Return the (x, y) coordinate for the center point of the cell that contains the specified text.  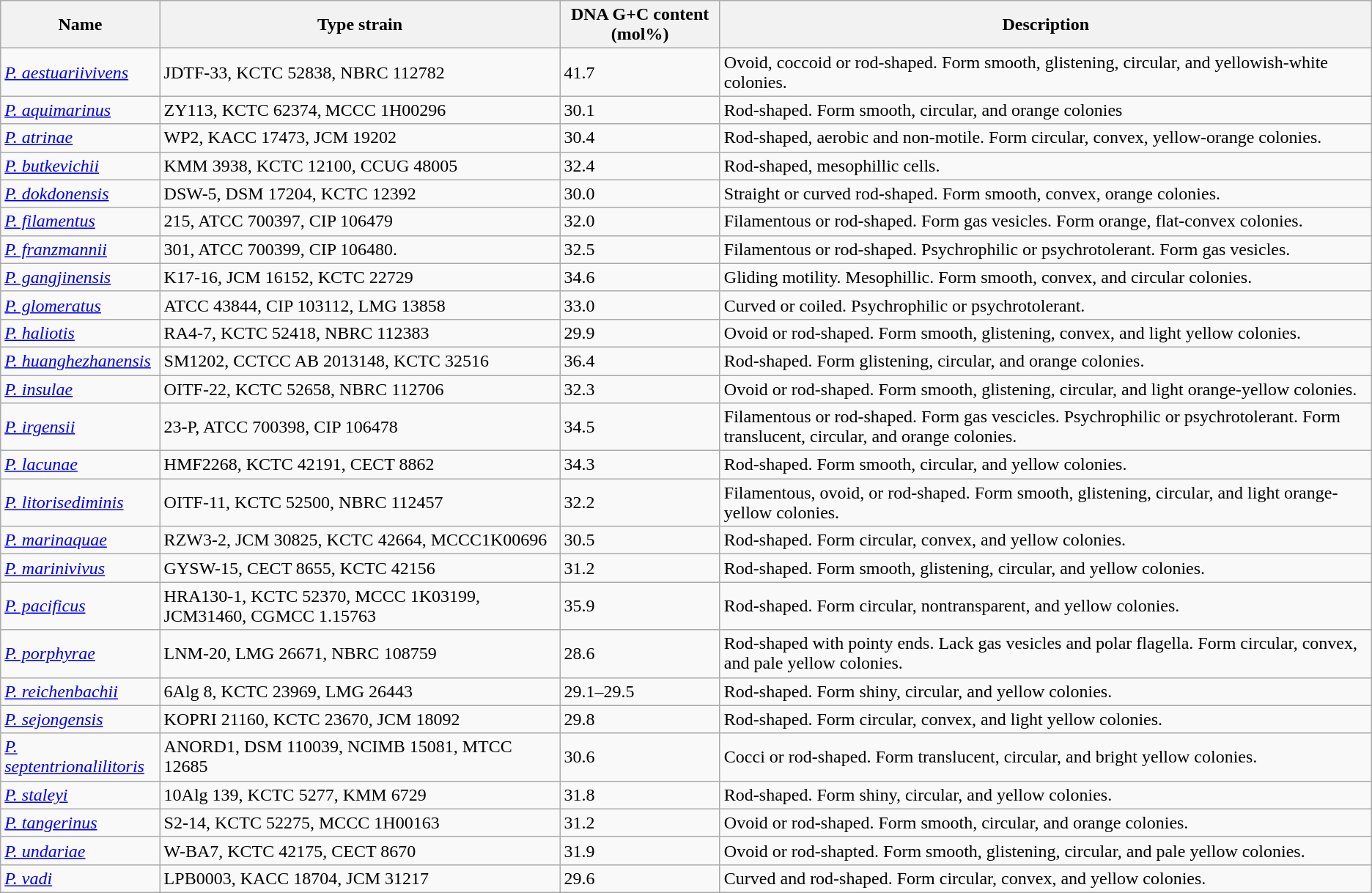
P. atrinae (81, 138)
301, ATCC 700399, CIP 106480. (360, 249)
DNA G+C content (mol%) (640, 25)
S2-14, KCTC 52275, MCCC 1H00163 (360, 823)
32.0 (640, 221)
P. butkevichii (81, 166)
Curved and rod-shaped. Form circular, convex, and yellow colonies. (1045, 878)
Ovoid, coccoid or rod-shaped. Form smooth, glistening, circular, and yellowish-white colonies. (1045, 72)
GYSW-15, CECT 8655, KCTC 42156 (360, 568)
OITF-11, KCTC 52500, NBRC 112457 (360, 503)
WP2, KACC 17473, JCM 19202 (360, 138)
DSW-5, DSM 17204, KCTC 12392 (360, 194)
Rod-shaped with pointy ends. Lack gas vesicles and polar flagella. Form circular, convex, and pale yellow colonies. (1045, 654)
Gliding motility. Mesophillic. Form smooth, convex, and circular colonies. (1045, 277)
6Alg 8, KCTC 23969, LMG 26443 (360, 691)
P. gangjinensis (81, 277)
HRA130-1, KCTC 52370, MCCC 1K03199, JCM31460, CGMCC 1.15763 (360, 606)
RZW3-2, JCM 30825, KCTC 42664, MCCC1K00696 (360, 540)
P. septentrionalilitoris (81, 757)
Curved or coiled. Psychrophilic or psychrotolerant. (1045, 305)
RA4-7, KCTC 52418, NBRC 112383 (360, 333)
Rod-shaped. Form glistening, circular, and orange colonies. (1045, 361)
30.0 (640, 194)
HMF2268, KCTC 42191, CECT 8862 (360, 465)
P. tangerinus (81, 823)
Filamentous or rod-shaped. Psychrophilic or psychrotolerant. Form gas vesicles. (1045, 249)
SM1202, CCTCC AB 2013148, KCTC 32516 (360, 361)
23-P, ATCC 700398, CIP 106478 (360, 427)
32.5 (640, 249)
P. staleyi (81, 795)
P. porphyrae (81, 654)
36.4 (640, 361)
Straight or curved rod-shaped. Form smooth, convex, orange colonies. (1045, 194)
30.5 (640, 540)
P. franzmannii (81, 249)
31.9 (640, 850)
32.2 (640, 503)
34.6 (640, 277)
Rod-shaped, aerobic and non-motile. Form circular, convex, yellow-orange colonies. (1045, 138)
Rod-shaped. Form smooth, glistening, circular, and yellow colonies. (1045, 568)
Filamentous, ovoid, or rod-shaped. Form smooth, glistening, circular, and light orange-yellow colonies. (1045, 503)
30.4 (640, 138)
32.3 (640, 389)
Rod-shaped. Form circular, nontransparent, and yellow colonies. (1045, 606)
29.8 (640, 719)
KMM 3938, KCTC 12100, CCUG 48005 (360, 166)
P. huanghezhanensis (81, 361)
P. marinivivus (81, 568)
P. aestuariivivens (81, 72)
W-BA7, KCTC 42175, CECT 8670 (360, 850)
P. dokdonensis (81, 194)
Rod-shaped. Form smooth, circular, and yellow colonies. (1045, 465)
33.0 (640, 305)
30.6 (640, 757)
Type strain (360, 25)
ZY113, KCTC 62374, MCCC 1H00296 (360, 110)
28.6 (640, 654)
P. marinaquae (81, 540)
29.1–29.5 (640, 691)
P. haliotis (81, 333)
P. pacificus (81, 606)
P. aquimarinus (81, 110)
ANORD1, DSM 110039, NCIMB 15081, MTCC 12685 (360, 757)
P. sejongensis (81, 719)
29.9 (640, 333)
Ovoid or rod-shaped. Form smooth, circular, and orange colonies. (1045, 823)
Ovoid or rod-shaped. Form smooth, glistening, convex, and light yellow colonies. (1045, 333)
Description (1045, 25)
P. lacunae (81, 465)
29.6 (640, 878)
OITF-22, KCTC 52658, NBRC 112706 (360, 389)
Ovoid or rod-shaped. Form smooth, glistening, circular, and light orange-yellow colonies. (1045, 389)
Filamentous or rod-shaped. Form gas vescicles. Psychrophilic or psychrotolerant. Form translucent, circular, and orange colonies. (1045, 427)
Ovoid or rod-shapted. Form smooth, glistening, circular, and pale yellow colonies. (1045, 850)
41.7 (640, 72)
P. glomeratus (81, 305)
Name (81, 25)
ATCC 43844, CIP 103112, LMG 13858 (360, 305)
Filamentous or rod-shaped. Form gas vesicles. Form orange, flat-convex colonies. (1045, 221)
Rod-shaped. Form circular, convex, and yellow colonies. (1045, 540)
P. reichenbachii (81, 691)
31.8 (640, 795)
215, ATCC 700397, CIP 106479 (360, 221)
34.3 (640, 465)
P. filamentus (81, 221)
P. litorisediminis (81, 503)
10Alg 139, KCTC 5277, KMM 6729 (360, 795)
LPB0003, KACC 18704, JCM 31217 (360, 878)
32.4 (640, 166)
34.5 (640, 427)
Rod-shaped. Form smooth, circular, and orange colonies (1045, 110)
JDTF-33, KCTC 52838, NBRC 112782 (360, 72)
KOPRI 21160, KCTC 23670, JCM 18092 (360, 719)
P. insulae (81, 389)
Rod-shaped, mesophillic cells. (1045, 166)
35.9 (640, 606)
P. undariae (81, 850)
Rod-shaped. Form circular, convex, and light yellow colonies. (1045, 719)
K17-16, JCM 16152, KCTC 22729 (360, 277)
P. irgensii (81, 427)
LNM-20, LMG 26671, NBRC 108759 (360, 654)
P. vadi (81, 878)
30.1 (640, 110)
Cocci or rod-shaped. Form translucent, circular, and bright yellow colonies. (1045, 757)
